Output the (x, y) coordinate of the center of the cell containing the given text.  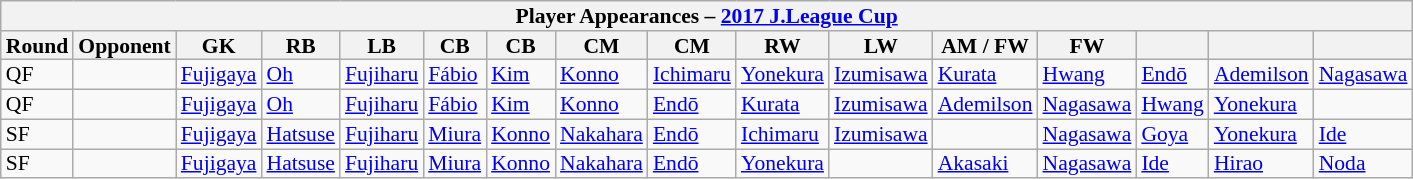
AM / FW (986, 46)
GK (219, 46)
Akasaki (986, 164)
Round (38, 46)
Goya (1172, 134)
Player Appearances – 2017 J.League Cup (707, 16)
FW (1086, 46)
Hirao (1262, 164)
RW (782, 46)
Noda (1364, 164)
LW (881, 46)
Opponent (124, 46)
RB (300, 46)
LB (382, 46)
